Provide the [x, y] coordinate of the cell's center where the given text is located.  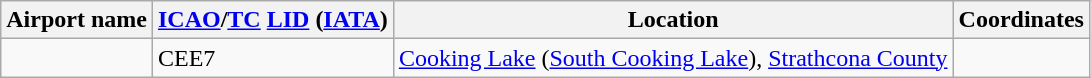
ICAO/TC LID (IATA) [272, 20]
Location [673, 20]
CEE7 [272, 58]
Coordinates [1021, 20]
Cooking Lake (South Cooking Lake), Strathcona County [673, 58]
Airport name [77, 20]
